From the cell containing the given text, extract its center point as [X, Y] coordinate. 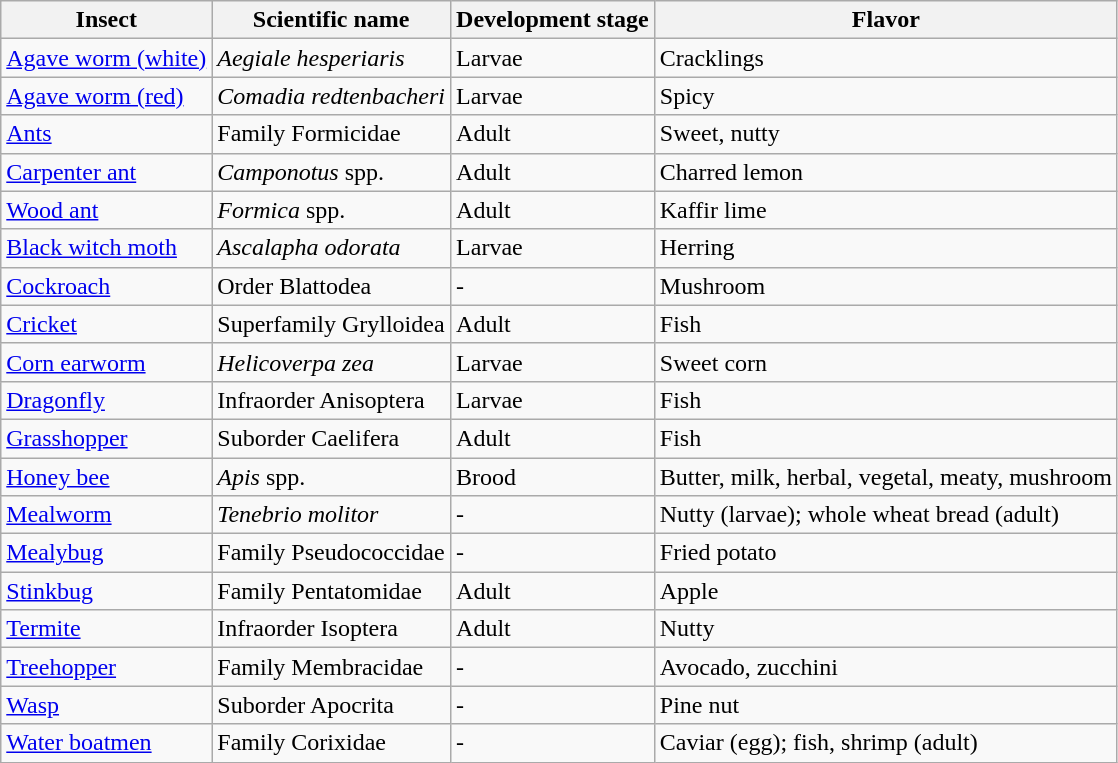
Order Blattodea [332, 286]
Family Formicidae [332, 134]
Carpenter ant [106, 172]
Family Corixidae [332, 743]
Mushroom [886, 286]
Wood ant [106, 210]
Family Pseudococcidae [332, 553]
Butter, milk, herbal, vegetal, meaty, mushroom [886, 477]
Sweet corn [886, 362]
Mealybug [106, 553]
Apis spp. [332, 477]
Nutty [886, 629]
Cricket [106, 324]
Family Membracidae [332, 667]
Charred lemon [886, 172]
Camponotus spp. [332, 172]
Kaffir lime [886, 210]
Nutty (larvae); whole wheat bread (adult) [886, 515]
Scientific name [332, 20]
Infraorder Anisoptera [332, 400]
Suborder Caelifera [332, 438]
Ants [106, 134]
Suborder Apocrita [332, 705]
Wasp [106, 705]
Agave worm (red) [106, 96]
Comadia redtenbacheri [332, 96]
Spicy [886, 96]
Family Pentatomidae [332, 591]
Mealworm [106, 515]
Grasshopper [106, 438]
Superfamily Grylloidea [332, 324]
Avocado, zucchini [886, 667]
Apple [886, 591]
Pine nut [886, 705]
Dragonfly [106, 400]
Herring [886, 248]
Water boatmen [106, 743]
Caviar (egg); fish, shrimp (adult) [886, 743]
Fried potato [886, 553]
Black witch moth [106, 248]
Aegiale hesperiaris [332, 58]
Termite [106, 629]
Formica spp. [332, 210]
Insect [106, 20]
Cockroach [106, 286]
Corn earworm [106, 362]
Helicoverpa zea [332, 362]
Infraorder Isoptera [332, 629]
Development stage [553, 20]
Honey bee [106, 477]
Sweet, nutty [886, 134]
Brood [553, 477]
Stinkbug [106, 591]
Tenebrio molitor [332, 515]
Ascalapha odorata [332, 248]
Cracklings [886, 58]
Flavor [886, 20]
Treehopper [106, 667]
Agave worm (white) [106, 58]
